Capture the cell that displays the provided text and extract its [x, y] central coordinate. 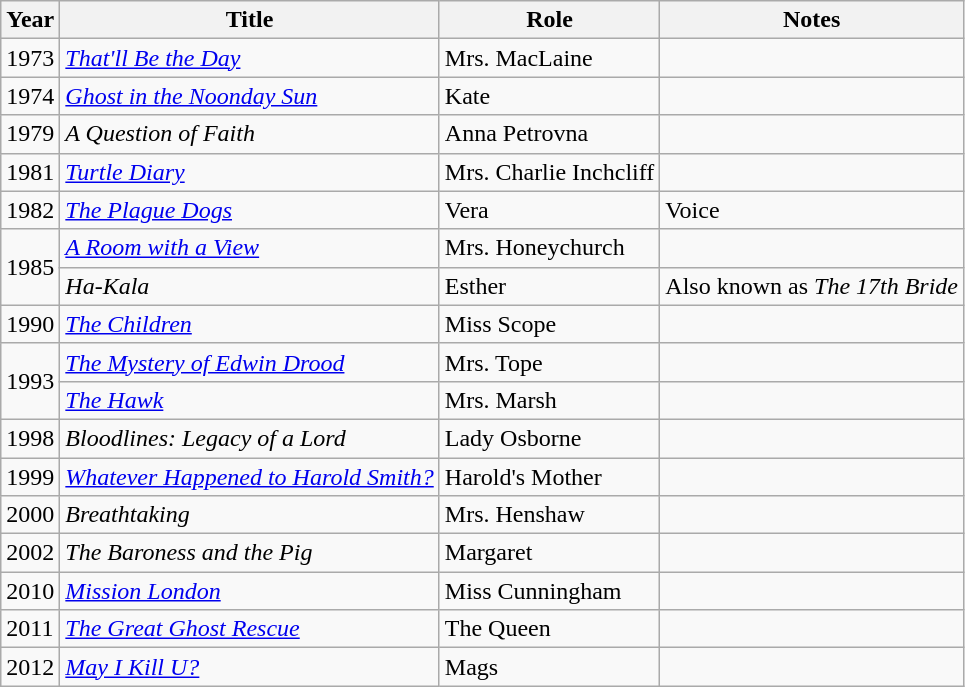
May I Kill U? [250, 667]
Esther [550, 286]
2012 [30, 667]
Mrs. Charlie Inchcliff [550, 172]
1999 [30, 477]
Harold's Mother [550, 477]
Anna Petrovna [550, 134]
Year [30, 20]
Role [550, 20]
Turtle Diary [250, 172]
2010 [30, 591]
Mission London [250, 591]
Mrs. MacLaine [550, 58]
Mrs. Honeychurch [550, 248]
1990 [30, 324]
Also known as The 17th Bride [812, 286]
The Hawk [250, 400]
Margaret [550, 553]
Breathtaking [250, 515]
Mrs. Marsh [550, 400]
2011 [30, 629]
1993 [30, 381]
Notes [812, 20]
1985 [30, 267]
Vera [550, 210]
Whatever Happened to Harold Smith? [250, 477]
The Great Ghost Rescue [250, 629]
The Baroness and the Pig [250, 553]
Miss Scope [550, 324]
Lady Osborne [550, 438]
The Children [250, 324]
2000 [30, 515]
1974 [30, 96]
Voice [812, 210]
Kate [550, 96]
Ghost in the Noonday Sun [250, 96]
1998 [30, 438]
That'll Be the Day [250, 58]
Mags [550, 667]
Bloodlines: Legacy of a Lord [250, 438]
1973 [30, 58]
Miss Cunningham [550, 591]
Ha-Kala [250, 286]
A Room with a View [250, 248]
Mrs. Henshaw [550, 515]
A Question of Faith [250, 134]
1981 [30, 172]
The Plague Dogs [250, 210]
2002 [30, 553]
The Queen [550, 629]
Mrs. Tope [550, 362]
Title [250, 20]
1979 [30, 134]
The Mystery of Edwin Drood [250, 362]
1982 [30, 210]
